Search for the cell housing the specified text and yield its (x, y) center coordinate. 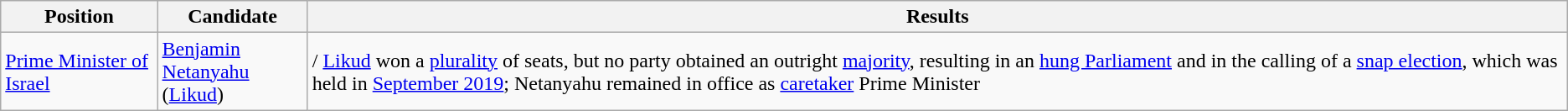
Benjamin Netanyahu(Likud) (233, 71)
Position (79, 17)
Candidate (233, 17)
Prime Minister of Israel (79, 71)
Results (937, 17)
